Provide the (X, Y) coordinate of the cell's center where the given text is located.  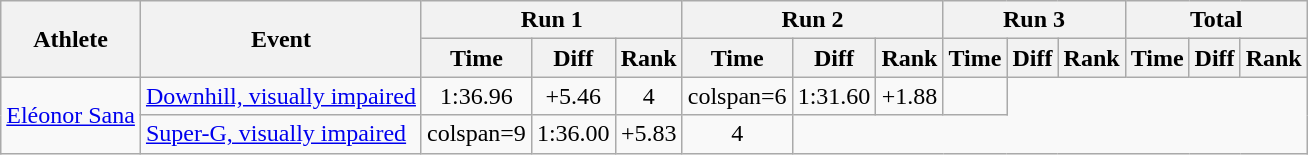
+5.46 (573, 96)
+5.83 (648, 134)
1:36.96 (476, 96)
+1.88 (910, 96)
Eléonor Sana (71, 115)
Run 1 (552, 20)
1:36.00 (573, 134)
Run 3 (1034, 20)
colspan=9 (476, 134)
1:31.60 (834, 96)
Event (280, 39)
Downhill, visually impaired (280, 96)
Total (1216, 20)
Run 2 (812, 20)
Super-G, visually impaired (280, 134)
colspan=6 (737, 96)
Athlete (71, 39)
